Pinpoint the cell where the given text exists, returning its (x, y) midpoint coordinate. 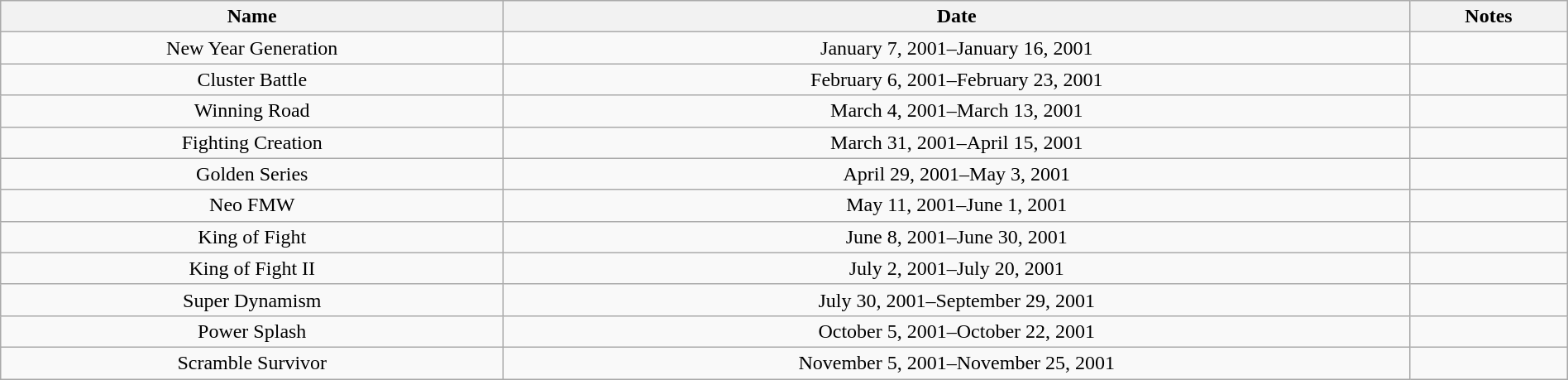
November 5, 2001–November 25, 2001 (957, 363)
New Year Generation (252, 48)
April 29, 2001–May 3, 2001 (957, 174)
October 5, 2001–October 22, 2001 (957, 331)
Super Dynamism (252, 300)
February 6, 2001–February 23, 2001 (957, 79)
Notes (1489, 17)
Fighting Creation (252, 142)
July 2, 2001–July 20, 2001 (957, 268)
July 30, 2001–September 29, 2001 (957, 300)
Name (252, 17)
Date (957, 17)
March 4, 2001–March 13, 2001 (957, 111)
Neo FMW (252, 205)
March 31, 2001–April 15, 2001 (957, 142)
Golden Series (252, 174)
King of Fight (252, 237)
January 7, 2001–January 16, 2001 (957, 48)
Scramble Survivor (252, 363)
Winning Road (252, 111)
May 11, 2001–June 1, 2001 (957, 205)
King of Fight II (252, 268)
Power Splash (252, 331)
June 8, 2001–June 30, 2001 (957, 237)
Cluster Battle (252, 79)
